Return [X, Y] of the center of cell containing provided text 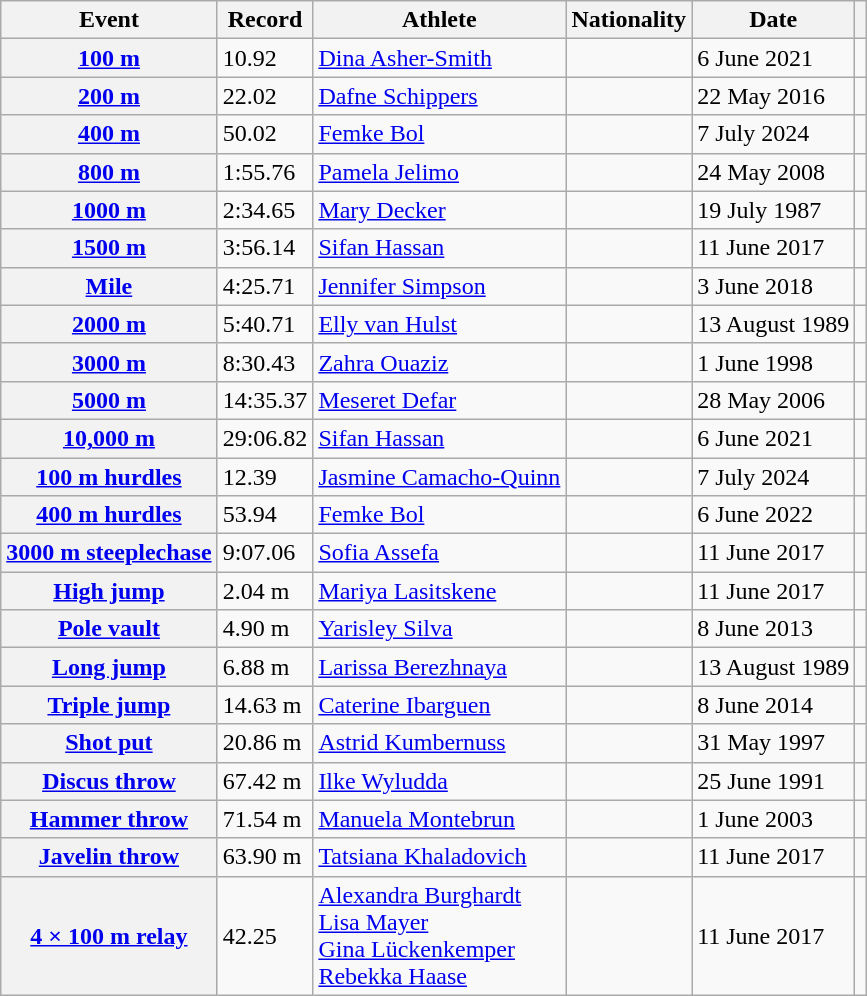
14.63 m [265, 705]
Triple jump [109, 705]
3:56.14 [265, 248]
Pamela Jelimo [440, 172]
10,000 m [109, 438]
Dafne Schippers [440, 96]
Date [774, 20]
25 June 1991 [774, 781]
12.39 [265, 477]
4.90 m [265, 629]
22 May 2016 [774, 96]
Dina Asher-Smith [440, 58]
10.92 [265, 58]
53.94 [265, 515]
Caterine Ibarguen [440, 705]
Hammer throw [109, 819]
200 m [109, 96]
8:30.43 [265, 362]
50.02 [265, 134]
Jennifer Simpson [440, 286]
6 June 2022 [774, 515]
Long jump [109, 667]
28 May 2006 [774, 400]
Discus throw [109, 781]
2.04 m [265, 591]
Jasmine Camacho-Quinn [440, 477]
Ilke Wyludda [440, 781]
9:07.06 [265, 553]
100 m [109, 58]
3000 m steeplechase [109, 553]
3000 m [109, 362]
1 June 1998 [774, 362]
400 m [109, 134]
Mariya Lasitskene [440, 591]
400 m hurdles [109, 515]
1 June 2003 [774, 819]
Zahra Ouaziz [440, 362]
Tatsiana Khaladovich [440, 857]
67.42 m [265, 781]
Manuela Montebrun [440, 819]
Javelin throw [109, 857]
Shot put [109, 743]
29:06.82 [265, 438]
71.54 m [265, 819]
Event [109, 20]
4 × 100 m relay [109, 936]
5:40.71 [265, 324]
High jump [109, 591]
Elly van Hulst [440, 324]
20.86 m [265, 743]
3 June 2018 [774, 286]
Mary Decker [440, 210]
5000 m [109, 400]
800 m [109, 172]
Mile [109, 286]
1500 m [109, 248]
100 m hurdles [109, 477]
31 May 1997 [774, 743]
6.88 m [265, 667]
Astrid Kumbernuss [440, 743]
Sofia Assefa [440, 553]
14:35.37 [265, 400]
Record [265, 20]
8 June 2013 [774, 629]
Nationality [629, 20]
2:34.65 [265, 210]
Meseret Defar [440, 400]
22.02 [265, 96]
Athlete [440, 20]
1:55.76 [265, 172]
2000 m [109, 324]
Pole vault [109, 629]
Yarisley Silva [440, 629]
42.25 [265, 936]
1000 m [109, 210]
Larissa Berezhnaya [440, 667]
Alexandra BurghardtLisa MayerGina LückenkemperRebekka Haase [440, 936]
19 July 1987 [774, 210]
4:25.71 [265, 286]
8 June 2014 [774, 705]
24 May 2008 [774, 172]
63.90 m [265, 857]
